For the text-containing cell, return its midpoint in (x, y) coordinate format. 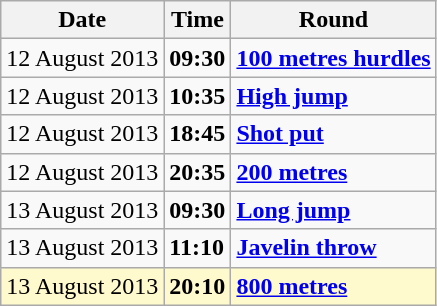
20:35 (198, 172)
Javelin throw (334, 248)
High jump (334, 96)
Round (334, 20)
10:35 (198, 96)
800 metres (334, 286)
11:10 (198, 248)
Date (82, 20)
100 metres hurdles (334, 58)
Shot put (334, 134)
18:45 (198, 134)
Time (198, 20)
20:10 (198, 286)
Long jump (334, 210)
200 metres (334, 172)
